Return (X, Y) of the center of cell containing provided text 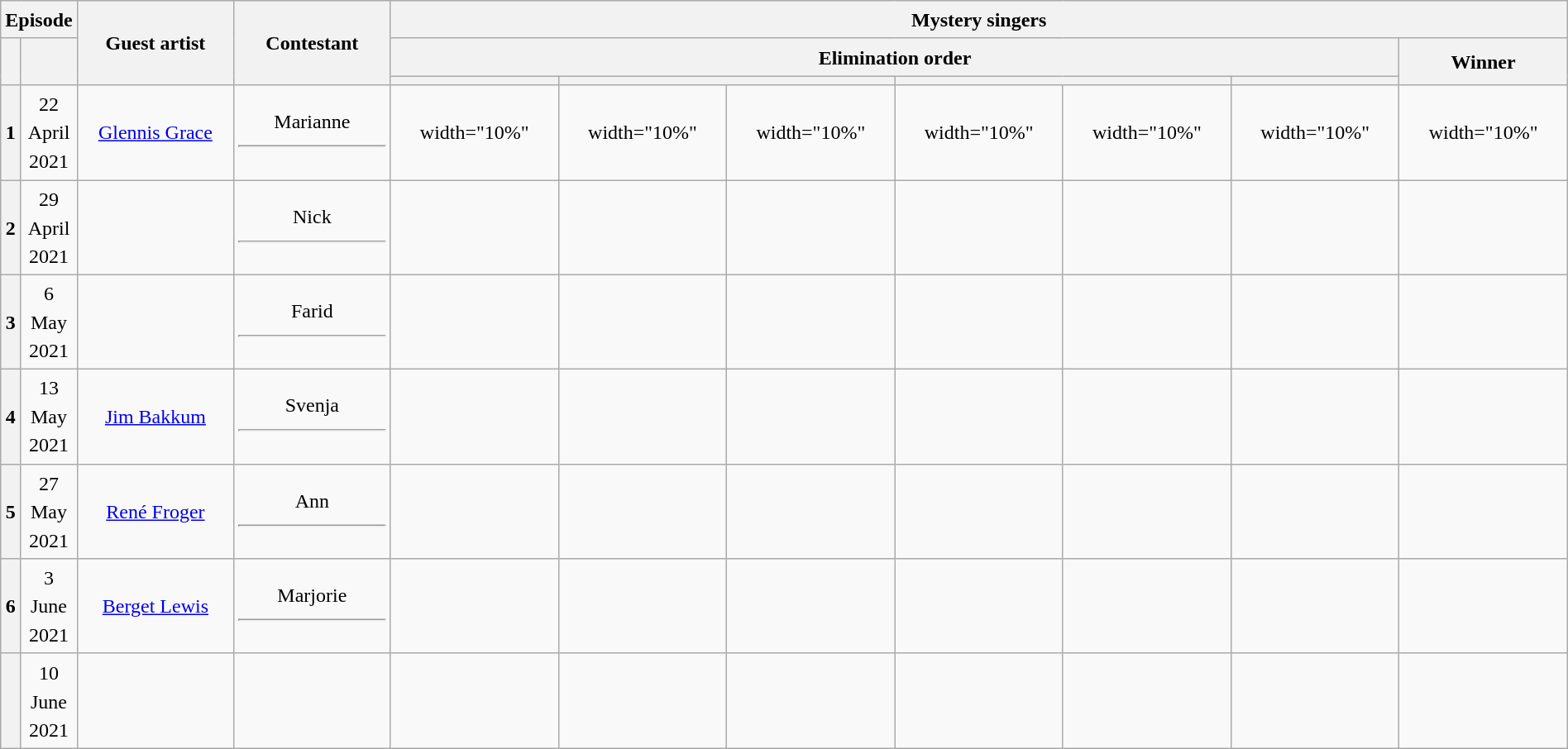
27 May 2021 (49, 511)
Ann (313, 511)
Mystery singers (979, 20)
Marjorie (313, 607)
Glennis Grace (155, 132)
Marianne (313, 132)
22 April 2021 (49, 132)
13 May 2021 (49, 417)
Winner (1484, 61)
Jim Bakkum (155, 417)
6 (11, 607)
Guest artist (155, 43)
Episode (39, 20)
3 (11, 322)
3 June 2021 (49, 607)
6 May 2021 (49, 322)
5 (11, 511)
Berget Lewis (155, 607)
Farid (313, 322)
10 June 2021 (49, 701)
4 (11, 417)
René Froger (155, 511)
Nick (313, 228)
29 April 2021 (49, 228)
1 (11, 132)
Svenja (313, 417)
Contestant (313, 43)
2 (11, 228)
Elimination order (895, 57)
